Identify which cell holds the provided text, then report its [X, Y] central coordinate. 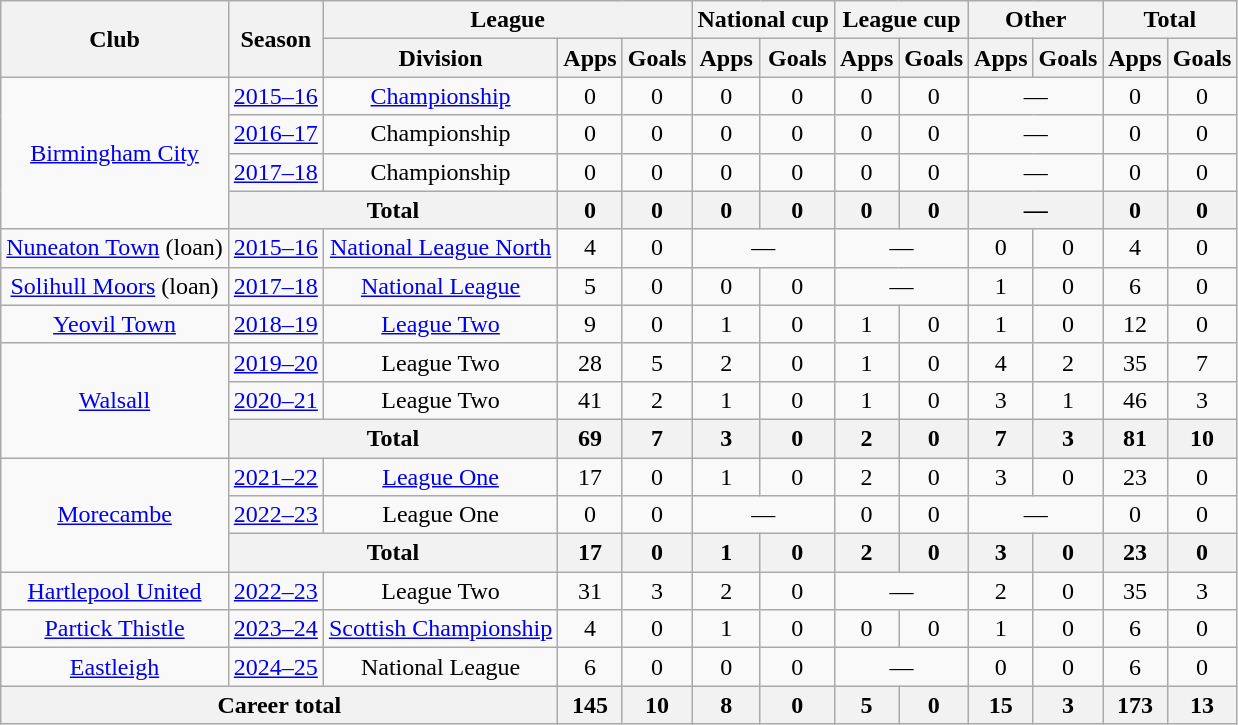
Division [440, 58]
12 [1135, 324]
Nuneaton Town (loan) [115, 248]
9 [590, 324]
Club [115, 39]
Hartlepool United [115, 591]
Walsall [115, 400]
Morecambe [115, 515]
28 [590, 362]
2020–21 [276, 400]
81 [1135, 438]
145 [590, 705]
Solihull Moors (loan) [115, 286]
13 [1202, 705]
Birmingham City [115, 153]
Eastleigh [115, 667]
15 [1001, 705]
2024–25 [276, 667]
Other [1036, 20]
31 [590, 591]
National cup [763, 20]
Scottish Championship [440, 629]
Partick Thistle [115, 629]
2021–22 [276, 477]
46 [1135, 400]
Season [276, 39]
2023–24 [276, 629]
173 [1135, 705]
National League North [440, 248]
2016–17 [276, 134]
8 [726, 705]
Career total [280, 705]
League [508, 20]
41 [590, 400]
2018–19 [276, 324]
2019–20 [276, 362]
Yeovil Town [115, 324]
League cup [901, 20]
69 [590, 438]
